Locate the cell with the specified text and output its [x, y] center coordinate. 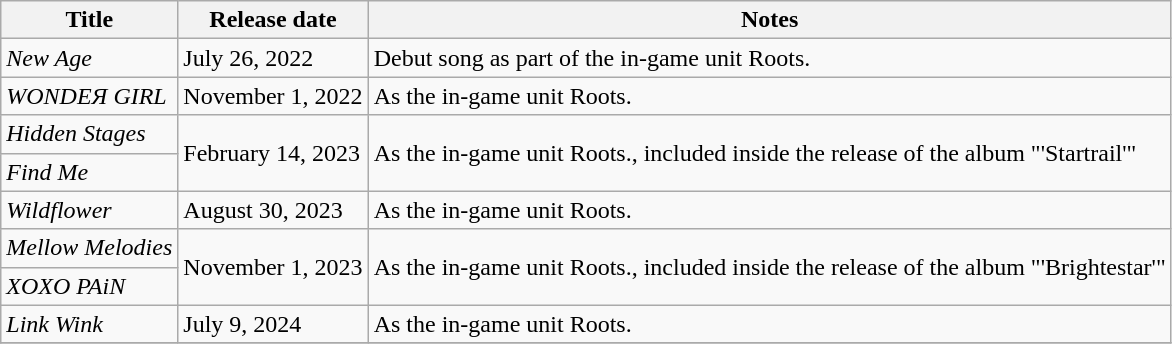
November 1, 2023 [273, 267]
July 9, 2024 [273, 324]
Hidden Stages [90, 134]
As the in-game unit Roots., included inside the release of the album "'Startrail'" [770, 153]
November 1, 2022 [273, 96]
Find Me [90, 172]
XOXO PAiN [90, 286]
Wildflower [90, 210]
Link Wink [90, 324]
February 14, 2023 [273, 153]
As the in-game unit Roots., included inside the release of the album "'Brightestar'" [770, 267]
Release date [273, 20]
New Age [90, 58]
WONDEЯ GIRL [90, 96]
Notes [770, 20]
Debut song as part of the in-game unit Roots. [770, 58]
Mellow Melodies [90, 248]
August 30, 2023 [273, 210]
July 26, 2022 [273, 58]
Title [90, 20]
